Return the (X, Y) coordinate for the center point of the cell that contains the specified text.  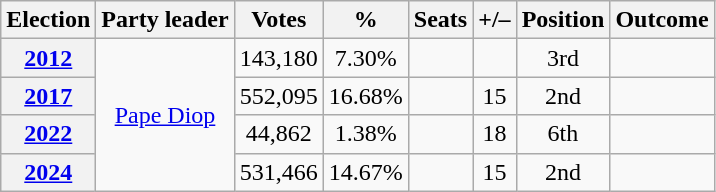
2024 (48, 172)
Outcome (662, 20)
6th (563, 134)
531,466 (278, 172)
Party leader (165, 20)
% (366, 20)
16.68% (366, 96)
Election (48, 20)
7.30% (366, 58)
Seats (440, 20)
Position (563, 20)
Pape Diop (165, 115)
14.67% (366, 172)
+/– (494, 20)
2017 (48, 96)
44,862 (278, 134)
3rd (563, 58)
2012 (48, 58)
552,095 (278, 96)
Votes (278, 20)
143,180 (278, 58)
18 (494, 134)
2022 (48, 134)
1.38% (366, 134)
